Detect which cell encompasses the target text, then output its [x, y] center coordinate. 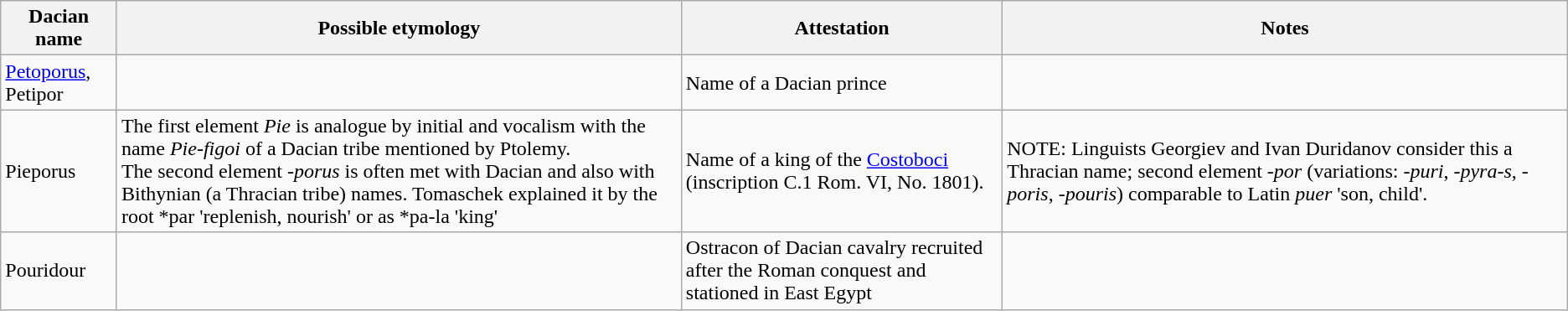
Dacian name [59, 29]
Name of a Dacian prince [841, 82]
Attestation [841, 29]
Possible etymology [399, 29]
Name of a king of the Costoboci (inscription C.1 Rom. VI, No. 1801). [841, 171]
Petoporus, Petipor [59, 82]
Notes [1285, 29]
Ostracon of Dacian cavalry recruited after the Roman conquest and stationed in East Egypt [841, 271]
Pieporus [59, 171]
Pouridour [59, 271]
